Capture the cell that displays the provided text and extract its (X, Y) central coordinate. 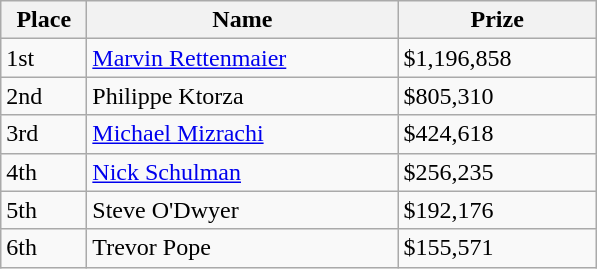
3rd (44, 134)
Place (44, 20)
Nick Schulman (242, 172)
$805,310 (498, 96)
Michael Mizrachi (242, 134)
2nd (44, 96)
4th (44, 172)
1st (44, 58)
Prize (498, 20)
6th (44, 248)
$192,176 (498, 210)
5th (44, 210)
Marvin Rettenmaier (242, 58)
Philippe Ktorza (242, 96)
$1,196,858 (498, 58)
$155,571 (498, 248)
$256,235 (498, 172)
Steve O'Dwyer (242, 210)
Trevor Pope (242, 248)
Name (242, 20)
$424,618 (498, 134)
